Extract the [x, y] coordinate from the center of the cell holding the provided text.  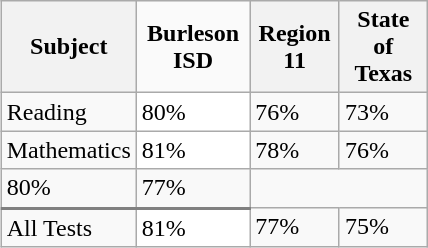
All Tests [68, 228]
73% [383, 112]
Mathematics [68, 150]
78% [295, 150]
Burleson ISD [193, 47]
Region 11 [295, 47]
Subject [68, 47]
State of Texas [383, 47]
Reading [68, 112]
75% [383, 228]
